Return the (x, y) coordinate for the center point of the cell that contains the specified text.  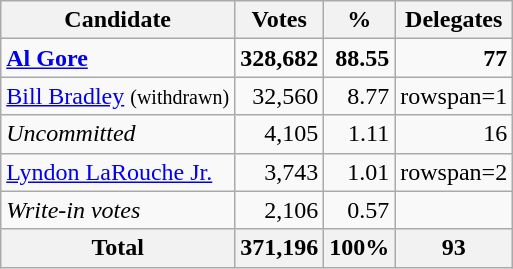
Total (118, 248)
371,196 (280, 248)
77 (454, 58)
32,560 (280, 96)
4,105 (280, 134)
Candidate (118, 20)
2,106 (280, 210)
% (360, 20)
rowspan=2 (454, 172)
Delegates (454, 20)
328,682 (280, 58)
0.57 (360, 210)
1.11 (360, 134)
100% (360, 248)
Lyndon LaRouche Jr. (118, 172)
Uncommitted (118, 134)
Al Gore (118, 58)
rowspan=1 (454, 96)
3,743 (280, 172)
Bill Bradley (withdrawn) (118, 96)
1.01 (360, 172)
16 (454, 134)
Votes (280, 20)
8.77 (360, 96)
88.55 (360, 58)
93 (454, 248)
Write-in votes (118, 210)
